Provide the (X, Y) coordinate of the cell's center where the given text is located.  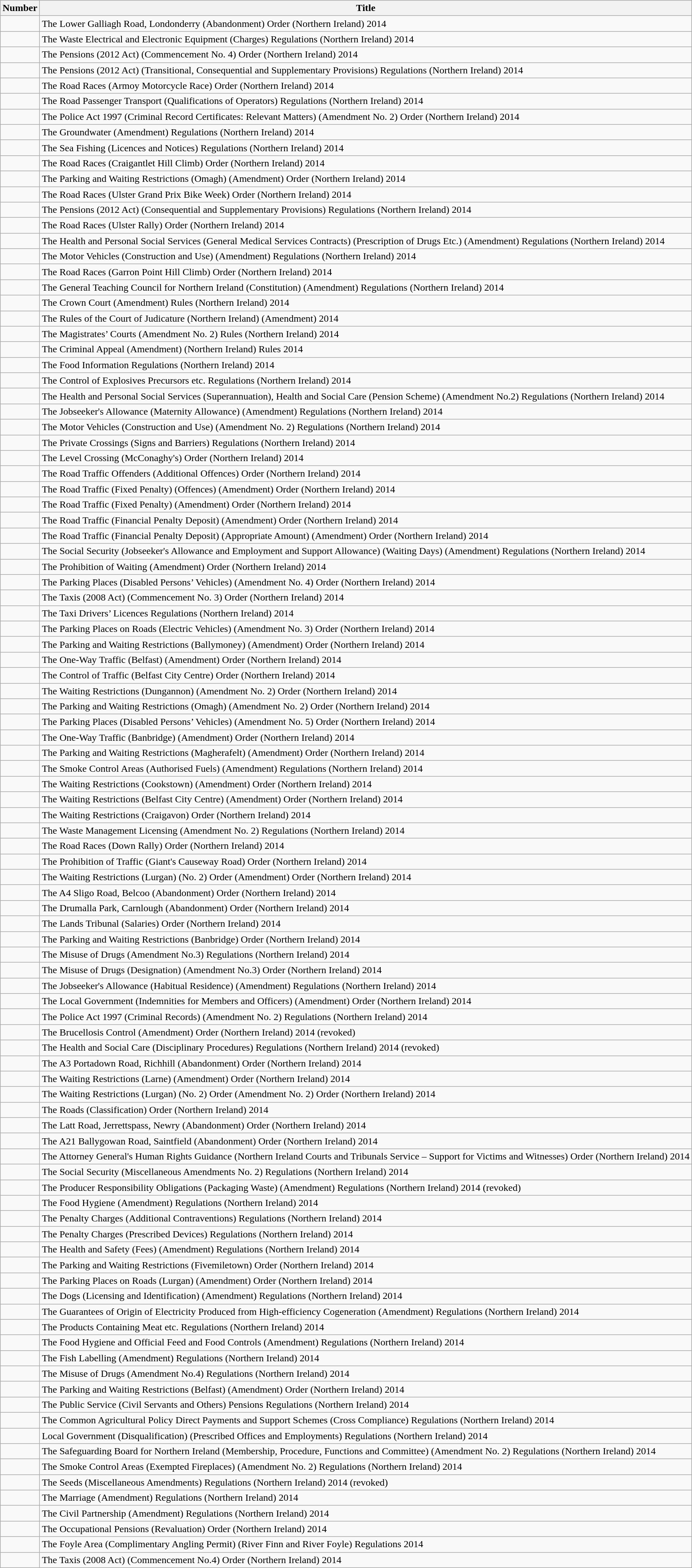
The Parking and Waiting Restrictions (Omagh) (Amendment No. 2) Order (Northern Ireland) 2014 (366, 707)
The Fish Labelling (Amendment) Regulations (Northern Ireland) 2014 (366, 1358)
The Taxis (2008 Act) (Commencement No.4) Order (Northern Ireland) 2014 (366, 1560)
The Jobseeker's Allowance (Maternity Allowance) (Amendment) Regulations (Northern Ireland) 2014 (366, 411)
The Taxis (2008 Act) (Commencement No. 3) Order (Northern Ireland) 2014 (366, 598)
The A3 Portadown Road, Richhill (Abandonment) Order (Northern Ireland) 2014 (366, 1063)
The Jobseeker's Allowance (Habitual Residence) (Amendment) Regulations (Northern Ireland) 2014 (366, 986)
The Foyle Area (Complimentary Angling Permit) (River Finn and River Foyle) Regulations 2014 (366, 1544)
The A4 Sligo Road, Belcoo (Abandonment) Order (Northern Ireland) 2014 (366, 892)
The Guarantees of Origin of Electricity Produced from High-efficiency Cogeneration (Amendment) Regulations (Northern Ireland) 2014 (366, 1312)
The Social Security (Jobseeker's Allowance and Employment and Support Allowance) (Waiting Days) (Amendment) Regulations (Northern Ireland) 2014 (366, 551)
The Parking and Waiting Restrictions (Fivemiletown) Order (Northern Ireland) 2014 (366, 1265)
The Waiting Restrictions (Belfast City Centre) (Amendment) Order (Northern Ireland) 2014 (366, 799)
The General Teaching Council for Northern Ireland (Constitution) (Amendment) Regulations (Northern Ireland) 2014 (366, 287)
The Police Act 1997 (Criminal Records) (Amendment No. 2) Regulations (Northern Ireland) 2014 (366, 1017)
The Road Traffic Offenders (Additional Offences) Order (Northern Ireland) 2014 (366, 474)
The Misuse of Drugs (Designation) (Amendment No.3) Order (Northern Ireland) 2014 (366, 970)
The Pensions (2012 Act) (Consequential and Supplementary Provisions) Regulations (Northern Ireland) 2014 (366, 210)
The Magistrates’ Courts (Amendment No. 2) Rules (Northern Ireland) 2014 (366, 334)
The Prohibition of Traffic (Giant's Causeway Road) Order (Northern Ireland) 2014 (366, 861)
The Prohibition of Waiting (Amendment) Order (Northern Ireland) 2014 (366, 567)
The Common Agricultural Policy Direct Payments and Support Schemes (Cross Compliance) Regulations (Northern Ireland) 2014 (366, 1420)
The Level Crossing (McConaghy's) Order (Northern Ireland) 2014 (366, 458)
The Latt Road, Jerrettspass, Newry (Abandonment) Order (Northern Ireland) 2014 (366, 1125)
The Road Traffic (Fixed Penalty) (Amendment) Order (Northern Ireland) 2014 (366, 505)
The Motor Vehicles (Construction and Use) (Amendment No. 2) Regulations (Northern Ireland) 2014 (366, 427)
The Lands Tribunal (Salaries) Order (Northern Ireland) 2014 (366, 923)
The Occupational Pensions (Revaluation) Order (Northern Ireland) 2014 (366, 1529)
The Products Containing Meat etc. Regulations (Northern Ireland) 2014 (366, 1327)
Number (20, 8)
The Road Traffic (Fixed Penalty) (Offences) (Amendment) Order (Northern Ireland) 2014 (366, 489)
The Parking Places (Disabled Persons’ Vehicles) (Amendment No. 5) Order (Northern Ireland) 2014 (366, 722)
The Safeguarding Board for Northern Ireland (Membership, Procedure, Functions and Committee) (Amendment No. 2) Regulations (Northern Ireland) 2014 (366, 1451)
The Waste Electrical and Electronic Equipment (Charges) Regulations (Northern Ireland) 2014 (366, 39)
The Waste Management Licensing (Amendment No. 2) Regulations (Northern Ireland) 2014 (366, 830)
The Pensions (2012 Act) (Transitional, Consequential and Supplementary Provisions) Regulations (Northern Ireland) 2014 (366, 70)
The Penalty Charges (Prescribed Devices) Regulations (Northern Ireland) 2014 (366, 1234)
The Road Traffic (Financial Penalty Deposit) (Amendment) Order (Northern Ireland) 2014 (366, 520)
The Food Hygiene (Amendment) Regulations (Northern Ireland) 2014 (366, 1203)
Local Government (Disqualification) (Prescribed Offices and Employments) Regulations (Northern Ireland) 2014 (366, 1435)
The One-Way Traffic (Belfast) (Amendment) Order (Northern Ireland) 2014 (366, 660)
The Social Security (Miscellaneous Amendments No. 2) Regulations (Northern Ireland) 2014 (366, 1172)
The Control of Traffic (Belfast City Centre) Order (Northern Ireland) 2014 (366, 675)
The Lower Galliagh Road, Londonderry (Abandonment) Order (Northern Ireland) 2014 (366, 24)
The Pensions (2012 Act) (Commencement No. 4) Order (Northern Ireland) 2014 (366, 55)
The Road Races (Ulster Grand Prix Bike Week) Order (Northern Ireland) 2014 (366, 194)
The Road Passenger Transport (Qualifications of Operators) Regulations (Northern Ireland) 2014 (366, 101)
The Health and Social Care (Disciplinary Procedures) Regulations (Northern Ireland) 2014 (revoked) (366, 1048)
The Road Traffic (Financial Penalty Deposit) (Appropriate Amount) (Amendment) Order (Northern Ireland) 2014 (366, 536)
The One-Way Traffic (Banbridge) (Amendment) Order (Northern Ireland) 2014 (366, 738)
The Parking and Waiting Restrictions (Magherafelt) (Amendment) Order (Northern Ireland) 2014 (366, 753)
The Motor Vehicles (Construction and Use) (Amendment) Regulations (Northern Ireland) 2014 (366, 256)
The Food Information Regulations (Northern Ireland) 2014 (366, 365)
The Health and Safety (Fees) (Amendment) Regulations (Northern Ireland) 2014 (366, 1250)
The Parking and Waiting Restrictions (Belfast) (Amendment) Order (Northern Ireland) 2014 (366, 1389)
The Waiting Restrictions (Dungannon) (Amendment No. 2) Order (Northern Ireland) 2014 (366, 691)
The Penalty Charges (Additional Contraventions) Regulations (Northern Ireland) 2014 (366, 1219)
Title (366, 8)
The Road Races (Armoy Motorcycle Race) Order (Northern Ireland) 2014 (366, 86)
The Parking Places on Roads (Electric Vehicles) (Amendment No. 3) Order (Northern Ireland) 2014 (366, 629)
The Parking and Waiting Restrictions (Banbridge) Order (Northern Ireland) 2014 (366, 939)
The Waiting Restrictions (Craigavon) Order (Northern Ireland) 2014 (366, 815)
The Drumalla Park, Carnlough (Abandonment) Order (Northern Ireland) 2014 (366, 908)
The Civil Partnership (Amendment) Regulations (Northern Ireland) 2014 (366, 1513)
The Producer Responsibility Obligations (Packaging Waste) (Amendment) Regulations (Northern Ireland) 2014 (revoked) (366, 1188)
The Misuse of Drugs (Amendment No.3) Regulations (Northern Ireland) 2014 (366, 955)
The A21 Ballygowan Road, Saintfield (Abandonment) Order (Northern Ireland) 2014 (366, 1141)
The Rules of the Court of Judicature (Northern Ireland) (Amendment) 2014 (366, 318)
The Waiting Restrictions (Lurgan) (No. 2) Order (Amendment) Order (Northern Ireland) 2014 (366, 877)
The Marriage (Amendment) Regulations (Northern Ireland) 2014 (366, 1498)
The Dogs (Licensing and Identification) (Amendment) Regulations (Northern Ireland) 2014 (366, 1296)
The Parking Places on Roads (Lurgan) (Amendment) Order (Northern Ireland) 2014 (366, 1281)
The Control of Explosives Precursors etc. Regulations (Northern Ireland) 2014 (366, 380)
The Smoke Control Areas (Exempted Fireplaces) (Amendment No. 2) Regulations (Northern Ireland) 2014 (366, 1467)
The Criminal Appeal (Amendment) (Northern Ireland) Rules 2014 (366, 349)
The Sea Fishing (Licences and Notices) Regulations (Northern Ireland) 2014 (366, 148)
The Seeds (Miscellaneous Amendments) Regulations (Northern Ireland) 2014 (revoked) (366, 1482)
The Waiting Restrictions (Lurgan) (No. 2) Order (Amendment No. 2) Order (Northern Ireland) 2014 (366, 1094)
The Crown Court (Amendment) Rules (Northern Ireland) 2014 (366, 303)
The Groundwater (Amendment) Regulations (Northern Ireland) 2014 (366, 132)
The Parking and Waiting Restrictions (Omagh) (Amendment) Order (Northern Ireland) 2014 (366, 179)
The Taxi Drivers’ Licences Regulations (Northern Ireland) 2014 (366, 613)
The Brucellosis Control (Amendment) Order (Northern Ireland) 2014 (revoked) (366, 1032)
The Parking Places (Disabled Persons’ Vehicles) (Amendment No. 4) Order (Northern Ireland) 2014 (366, 582)
The Waiting Restrictions (Larne) (Amendment) Order (Northern Ireland) 2014 (366, 1079)
The Road Races (Ulster Rally) Order (Northern Ireland) 2014 (366, 225)
The Smoke Control Areas (Authorised Fuels) (Amendment) Regulations (Northern Ireland) 2014 (366, 769)
The Police Act 1997 (Criminal Record Certificates: Relevant Matters) (Amendment No. 2) Order (Northern Ireland) 2014 (366, 117)
The Road Races (Garron Point Hill Climb) Order (Northern Ireland) 2014 (366, 272)
The Local Government (Indemnities for Members and Officers) (Amendment) Order (Northern Ireland) 2014 (366, 1001)
The Roads (Classification) Order (Northern Ireland) 2014 (366, 1110)
The Road Races (Down Rally) Order (Northern Ireland) 2014 (366, 846)
The Misuse of Drugs (Amendment No.4) Regulations (Northern Ireland) 2014 (366, 1374)
The Waiting Restrictions (Cookstown) (Amendment) Order (Northern Ireland) 2014 (366, 784)
The Public Service (Civil Servants and Others) Pensions Regulations (Northern Ireland) 2014 (366, 1405)
The Food Hygiene and Official Feed and Food Controls (Amendment) Regulations (Northern Ireland) 2014 (366, 1343)
The Road Races (Craigantlet Hill Climb) Order (Northern Ireland) 2014 (366, 163)
The Private Crossings (Signs and Barriers) Regulations (Northern Ireland) 2014 (366, 442)
The Parking and Waiting Restrictions (Ballymoney) (Amendment) Order (Northern Ireland) 2014 (366, 644)
